Scan for the cell matching the given text and deliver its (x, y) coordinate at center. 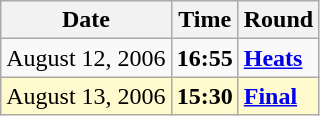
15:30 (204, 96)
Heats (278, 58)
16:55 (204, 58)
Time (204, 20)
August 13, 2006 (86, 96)
Round (278, 20)
Final (278, 96)
Date (86, 20)
August 12, 2006 (86, 58)
